Detect which cell encompasses the target text, then output its (x, y) center coordinate. 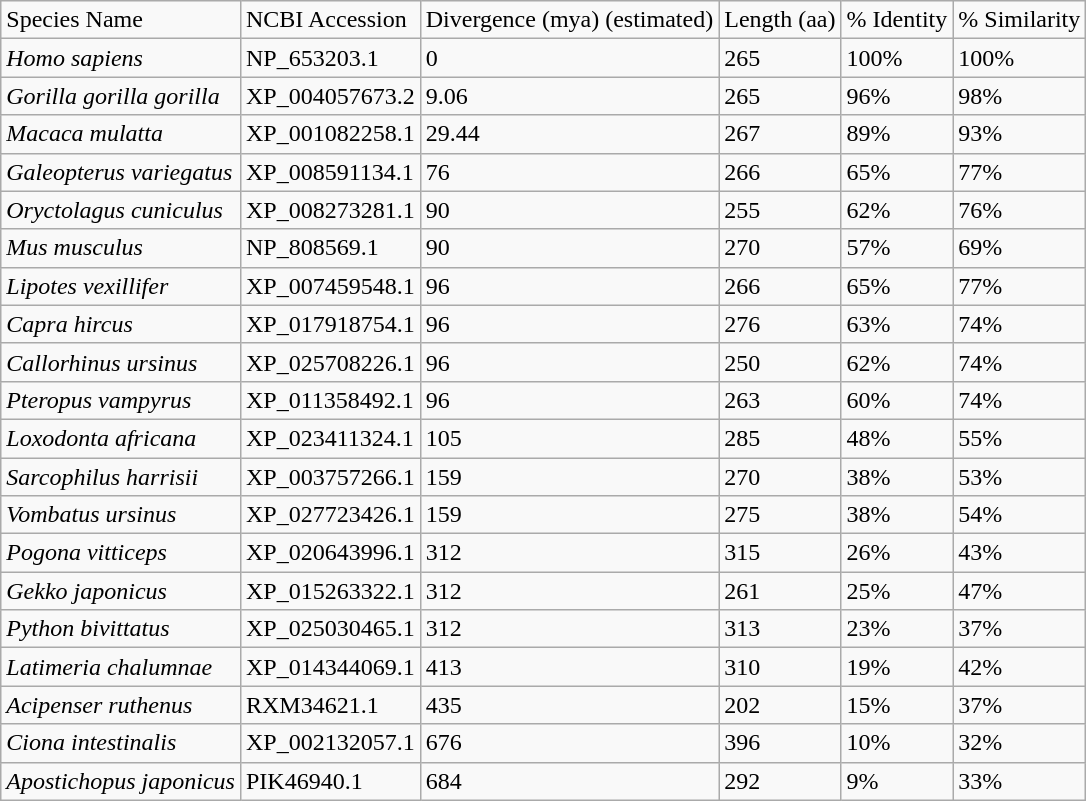
57% (897, 248)
0 (569, 58)
Species Name (121, 20)
NP_653203.1 (330, 58)
XP_023411324.1 (330, 438)
23% (897, 629)
Callorhinus ursinus (121, 362)
42% (1020, 667)
Latimeria chalumnae (121, 667)
XP_008591134.1 (330, 172)
19% (897, 667)
54% (1020, 515)
60% (897, 400)
93% (1020, 134)
69% (1020, 248)
NCBI Accession (330, 20)
Macaca mulatta (121, 134)
43% (1020, 553)
Vombatus ursinus (121, 515)
9.06 (569, 96)
XP_014344069.1 (330, 667)
Galeopterus variegatus (121, 172)
Length (aa) (780, 20)
89% (897, 134)
XP_007459548.1 (330, 286)
684 (569, 781)
29.44 (569, 134)
26% (897, 553)
9% (897, 781)
33% (1020, 781)
Acipenser ruthenus (121, 705)
76 (569, 172)
XP_002132057.1 (330, 743)
267 (780, 134)
Gekko japonicus (121, 591)
Mus musculus (121, 248)
Ciona intestinalis (121, 743)
NP_808569.1 (330, 248)
255 (780, 210)
Homo sapiens (121, 58)
250 (780, 362)
Capra hircus (121, 324)
275 (780, 515)
Pteropus vampyrus (121, 400)
% Identity (897, 20)
32% (1020, 743)
263 (780, 400)
25% (897, 591)
63% (897, 324)
XP_017918754.1 (330, 324)
202 (780, 705)
261 (780, 591)
413 (569, 667)
Lipotes vexillifer (121, 286)
15% (897, 705)
676 (569, 743)
Loxodonta africana (121, 438)
Oryctolagus cuniculus (121, 210)
292 (780, 781)
276 (780, 324)
10% (897, 743)
Sarcophilus harrisii (121, 477)
RXM34621.1 (330, 705)
76% (1020, 210)
53% (1020, 477)
XP_001082258.1 (330, 134)
285 (780, 438)
105 (569, 438)
47% (1020, 591)
48% (897, 438)
XP_011358492.1 (330, 400)
313 (780, 629)
435 (569, 705)
XP_008273281.1 (330, 210)
Apostichopus japonicus (121, 781)
Gorilla gorilla gorilla (121, 96)
98% (1020, 96)
XP_003757266.1 (330, 477)
% Similarity (1020, 20)
96% (897, 96)
XP_027723426.1 (330, 515)
XP_004057673.2 (330, 96)
315 (780, 553)
XP_015263322.1 (330, 591)
310 (780, 667)
XP_025030465.1 (330, 629)
55% (1020, 438)
396 (780, 743)
PIK46940.1 (330, 781)
Pogona vitticeps (121, 553)
XP_020643996.1 (330, 553)
XP_025708226.1 (330, 362)
Python bivittatus (121, 629)
Divergence (mya) (estimated) (569, 20)
